Scan for the cell matching the given text and deliver its (X, Y) coordinate at center. 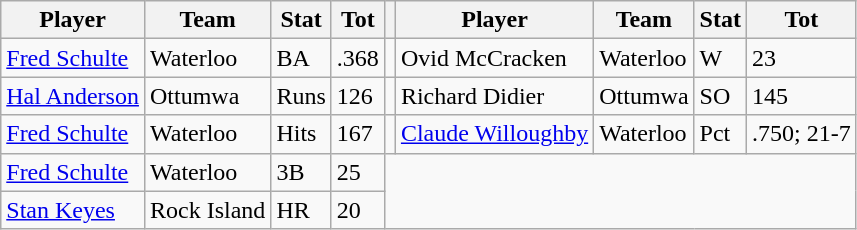
145 (801, 96)
23 (801, 58)
Stan Keyes (73, 210)
BA (301, 58)
Rock Island (207, 210)
167 (358, 134)
Hits (301, 134)
126 (358, 96)
W (720, 58)
Pct (720, 134)
.368 (358, 58)
SO (720, 96)
.750; 21-7 (801, 134)
Runs (301, 96)
Ovid McCracken (494, 58)
3B (301, 172)
Hal Anderson (73, 96)
HR (301, 210)
Claude Willoughby (494, 134)
Richard Didier (494, 96)
20 (358, 210)
25 (358, 172)
